Provide the [X, Y] coordinate of the cell's center where the given text is located.  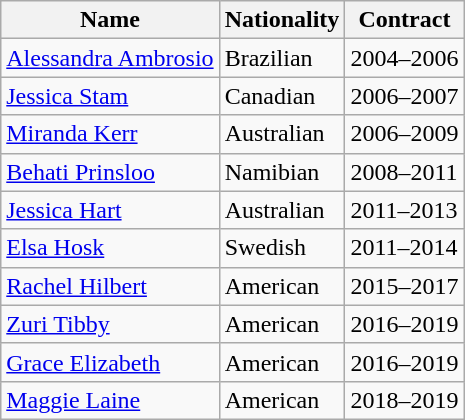
2006–2009 [404, 134]
2018–2019 [404, 400]
2006–2007 [404, 96]
Rachel Hilbert [110, 286]
Jessica Stam [110, 96]
Miranda Kerr [110, 134]
2015–2017 [404, 286]
Name [110, 20]
Brazilian [282, 58]
Contract [404, 20]
2004–2006 [404, 58]
2008–2011 [404, 172]
Alessandra Ambrosio [110, 58]
Zuri Tibby [110, 324]
Maggie Laine [110, 400]
2011–2013 [404, 210]
Namibian [282, 172]
Behati Prinsloo [110, 172]
Elsa Hosk [110, 248]
2011–2014 [404, 248]
Canadian [282, 96]
Swedish [282, 248]
Nationality [282, 20]
Jessica Hart [110, 210]
Grace Elizabeth [110, 362]
